Return (x, y) of the center of cell containing provided text 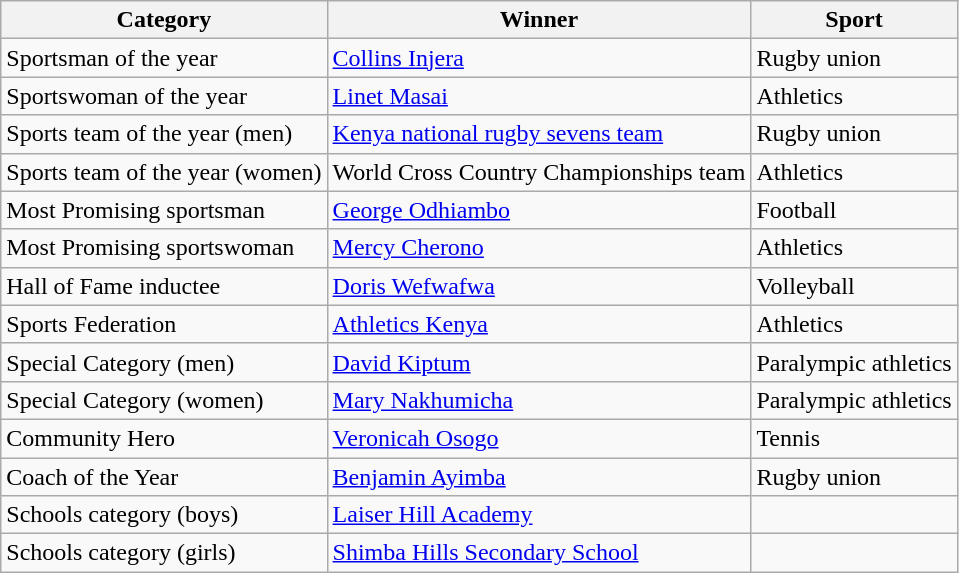
Sports team of the year (men) (164, 134)
Veronicah Osogo (539, 438)
Hall of Fame inductee (164, 286)
Shimba Hills Secondary School (539, 553)
George Odhiambo (539, 210)
David Kiptum (539, 362)
Schools category (girls) (164, 553)
Football (854, 210)
Mary Nakhumicha (539, 400)
Benjamin Ayimba (539, 477)
Mercy Cherono (539, 248)
Laiser Hill Academy (539, 515)
Sport (854, 20)
Special Category (men) (164, 362)
Linet Masai (539, 96)
Sportswoman of the year (164, 96)
Tennis (854, 438)
Athletics Kenya (539, 324)
Sportsman of the year (164, 58)
World Cross Country Championships team (539, 172)
Sports team of the year (women) (164, 172)
Doris Wefwafwa (539, 286)
Winner (539, 20)
Most Promising sportsman (164, 210)
Most Promising sportswoman (164, 248)
Collins Injera (539, 58)
Volleyball (854, 286)
Category (164, 20)
Community Hero (164, 438)
Coach of the Year (164, 477)
Special Category (women) (164, 400)
Schools category (boys) (164, 515)
Kenya national rugby sevens team (539, 134)
Sports Federation (164, 324)
